From the cell containing the given text, extract its center point as (x, y) coordinate. 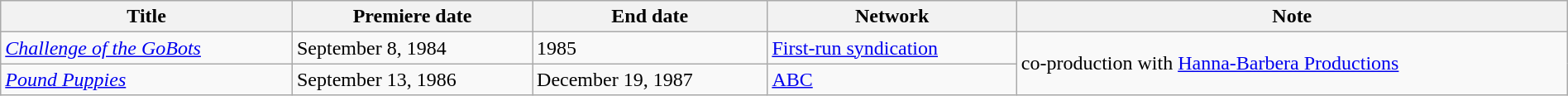
ABC (892, 79)
Premiere date (412, 17)
September 8, 1984 (412, 48)
co-production with Hanna-Barbera Productions (1292, 64)
Note (1292, 17)
First-run syndication (892, 48)
Pound Puppies (147, 79)
Challenge of the GoBots (147, 48)
Title (147, 17)
End date (650, 17)
1985 (650, 48)
September 13, 1986 (412, 79)
December 19, 1987 (650, 79)
Network (892, 17)
